Extract the [X, Y] coordinate from the center of the cell holding the provided text.  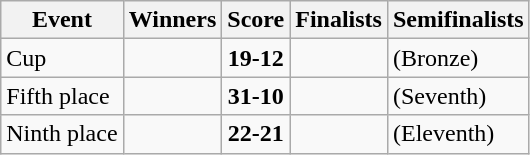
19-12 [256, 58]
Semifinalists [458, 20]
31-10 [256, 96]
Winners [172, 20]
Score [256, 20]
Ninth place [62, 134]
(Seventh) [458, 96]
Finalists [339, 20]
Cup [62, 58]
22-21 [256, 134]
Fifth place [62, 96]
(Eleventh) [458, 134]
(Bronze) [458, 58]
Event [62, 20]
